Find where the given text appears and provide that cell's center as [X, Y] coordinate. 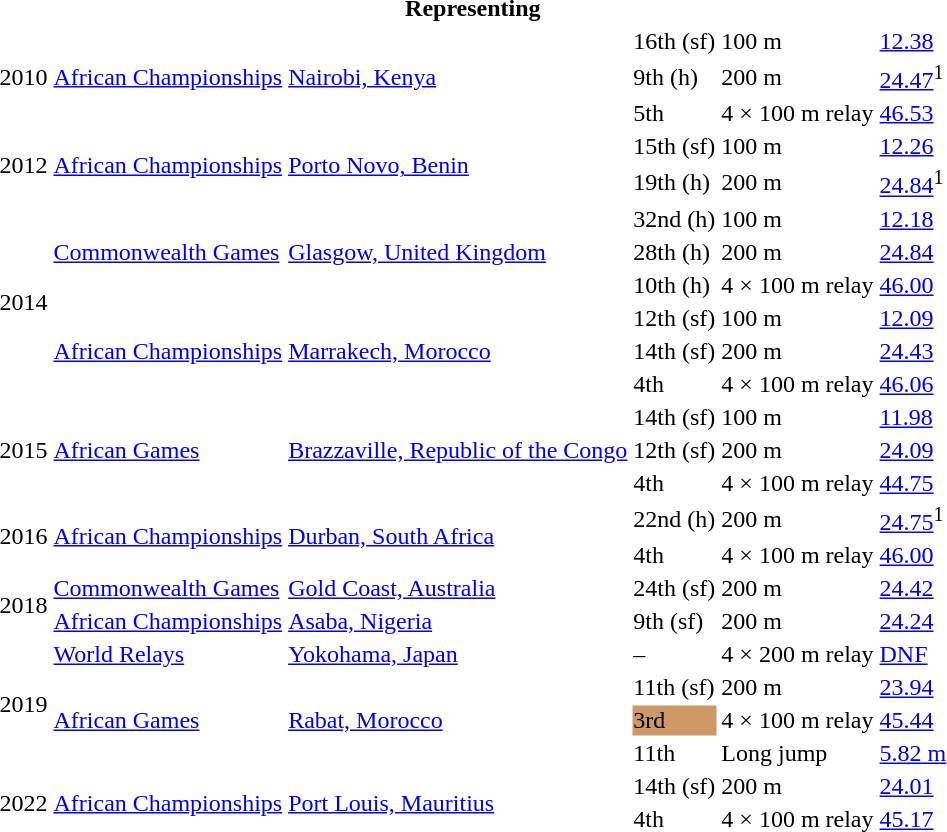
24th (sf) [674, 588]
3rd [674, 720]
15th (sf) [674, 146]
16th (sf) [674, 41]
22nd (h) [674, 519]
Durban, South Africa [458, 536]
9th (sf) [674, 621]
Rabat, Morocco [458, 720]
Nairobi, Kenya [458, 77]
5th [674, 113]
Marrakech, Morocco [458, 351]
10th (h) [674, 285]
Long jump [798, 753]
Yokohama, Japan [458, 654]
32nd (h) [674, 219]
Porto Novo, Benin [458, 166]
– [674, 654]
9th (h) [674, 77]
World Relays [168, 654]
11th (sf) [674, 687]
Glasgow, United Kingdom [458, 252]
19th (h) [674, 182]
Asaba, Nigeria [458, 621]
Gold Coast, Australia [458, 588]
11th [674, 753]
4 × 200 m relay [798, 654]
Brazzaville, Republic of the Congo [458, 450]
28th (h) [674, 252]
